Extract the [x, y] coordinate from the center of the cell holding the provided text.  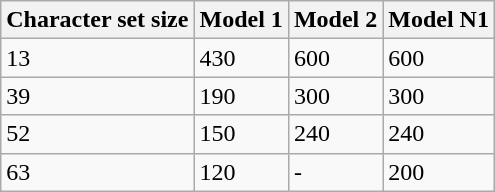
Model N1 [439, 20]
Model 2 [335, 20]
- [335, 172]
200 [439, 172]
39 [98, 96]
Character set size [98, 20]
Model 1 [241, 20]
120 [241, 172]
430 [241, 58]
13 [98, 58]
52 [98, 134]
63 [98, 172]
190 [241, 96]
150 [241, 134]
